For the text-containing cell, return its midpoint in [x, y] coordinate format. 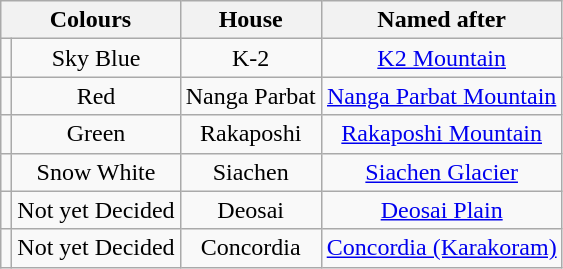
Concordia [250, 248]
Siachen Glacier [442, 172]
Green [96, 134]
K-2 [250, 58]
Nanga Parbat [250, 96]
Siachen [250, 172]
Named after [442, 20]
Red [96, 96]
Snow White [96, 172]
Colours [90, 20]
House [250, 20]
Rakaposhi [250, 134]
Deosai [250, 210]
Deosai Plain [442, 210]
Concordia (Karakoram) [442, 248]
Sky Blue [96, 58]
K2 Mountain [442, 58]
Rakaposhi Mountain [442, 134]
Nanga Parbat Mountain [442, 96]
